Identify which cell holds the provided text, then report its [x, y] central coordinate. 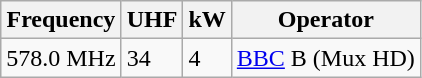
578.0 MHz [61, 58]
kW [207, 20]
UHF [152, 20]
4 [207, 58]
Operator [326, 20]
Frequency [61, 20]
BBC B (Mux HD) [326, 58]
34 [152, 58]
